Return (x, y) of the center of cell containing provided text 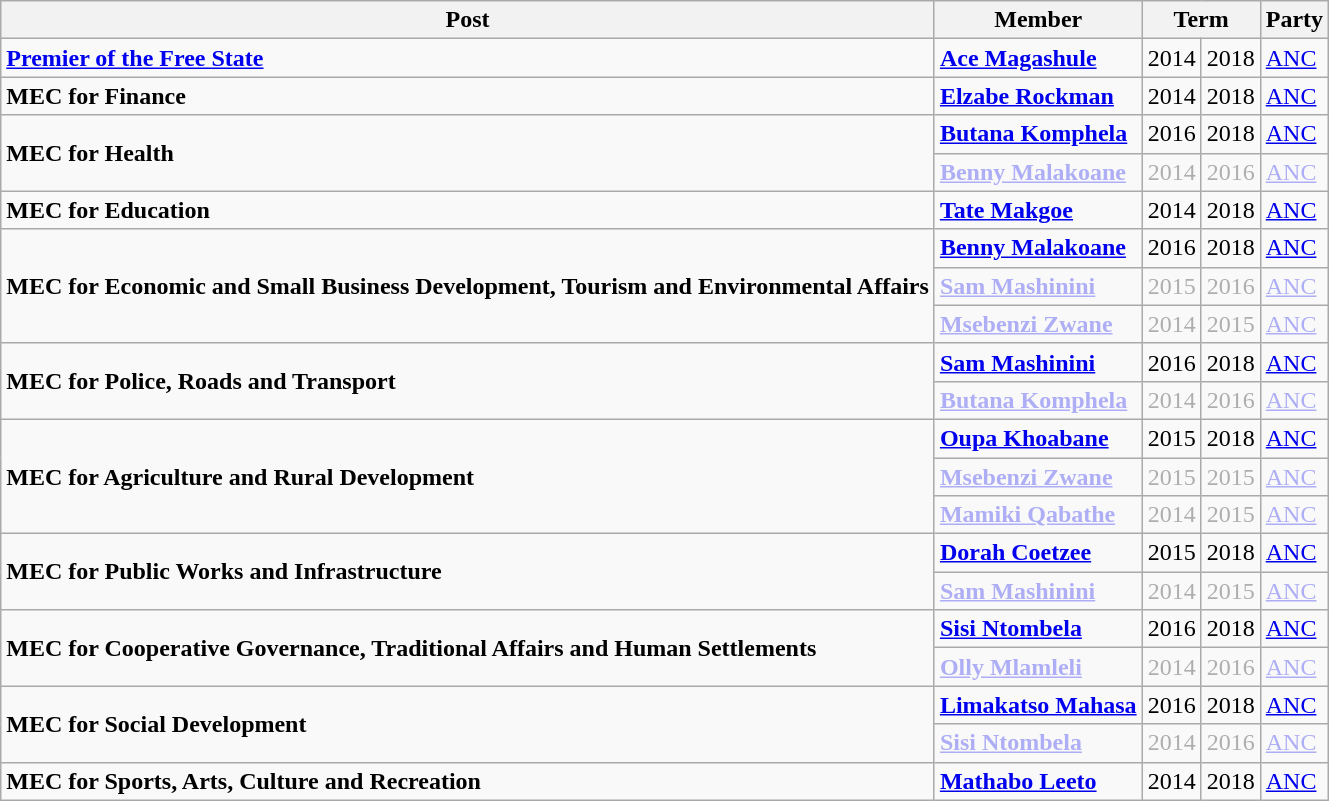
Post (468, 20)
Elzabe Rockman (1038, 96)
Mathabo Leeto (1038, 781)
Premier of the Free State (468, 58)
MEC for Education (468, 210)
Dorah Coetzee (1038, 553)
Oupa Khoabane (1038, 438)
Mamiki Qabathe (1038, 515)
Ace Magashule (1038, 58)
MEC for Finance (468, 96)
Tate Makgoe (1038, 210)
MEC for Police, Roads and Transport (468, 381)
Olly Mlamleli (1038, 667)
Limakatso Mahasa (1038, 705)
MEC for Cooperative Governance, Traditional Affairs and Human Settlements (468, 648)
Member (1038, 20)
MEC for Sports, Arts, Culture and Recreation (468, 781)
Term (1201, 20)
MEC for Agriculture and Rural Development (468, 476)
MEC for Economic and Small Business Development, Tourism and Environmental Affairs (468, 286)
Party (1294, 20)
MEC for Health (468, 153)
MEC for Social Development (468, 724)
MEC for Public Works and Infrastructure (468, 572)
